Locate the cell with the specified text and output its [X, Y] center coordinate. 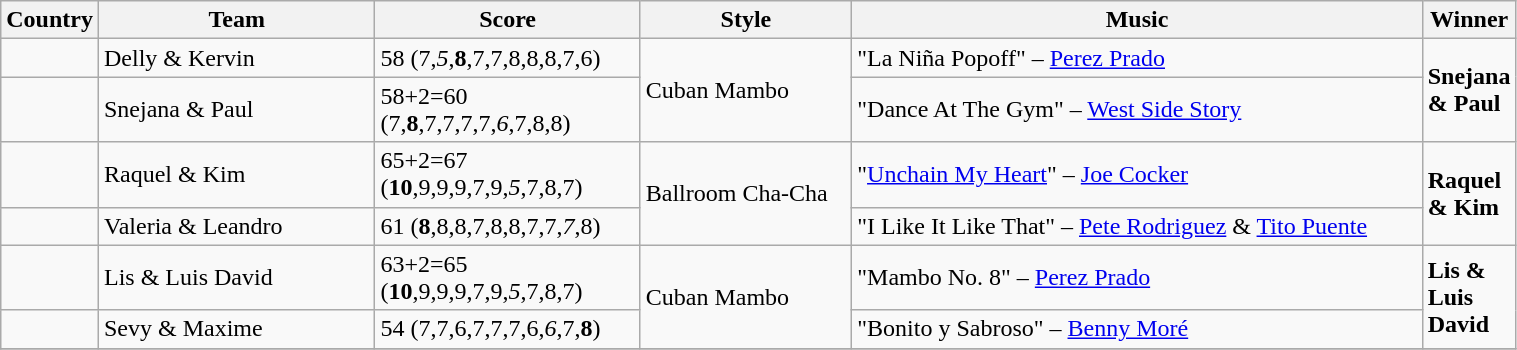
65+2=67 (10,9,9,9,7,9,5,7,8,7) [508, 174]
Music [1138, 20]
"Dance At The Gym" – West Side Story [1138, 110]
Country [50, 20]
Team [236, 20]
Winner [1469, 20]
Valeria & Leandro [236, 226]
"La Niña Popoff" – Perez Prado [1138, 58]
63+2=65 (10,9,9,9,7,9,5,7,8,7) [508, 278]
"I Like It Like That" – Pete Rodriguez & Tito Puente [1138, 226]
54 (7,7,6,7,7,7,6,6,7,8) [508, 329]
61 (8,8,8,7,8,8,7,7,7,8) [508, 226]
Style [746, 20]
"Bonito y Sabroso" – Benny Moré [1138, 329]
Delly & Kervin [236, 58]
Ballroom Cha-Cha [746, 194]
Score [508, 20]
"Unchain My Heart" – Joe Cocker [1138, 174]
Sevy & Maxime [236, 329]
"Mambo No. 8" – Perez Prado [1138, 278]
58+2=60 (7,8,7,7,7,7,6,7,8,8) [508, 110]
58 (7,5,8,7,7,8,8,8,7,6) [508, 58]
